Capture the cell that displays the provided text and extract its (x, y) central coordinate. 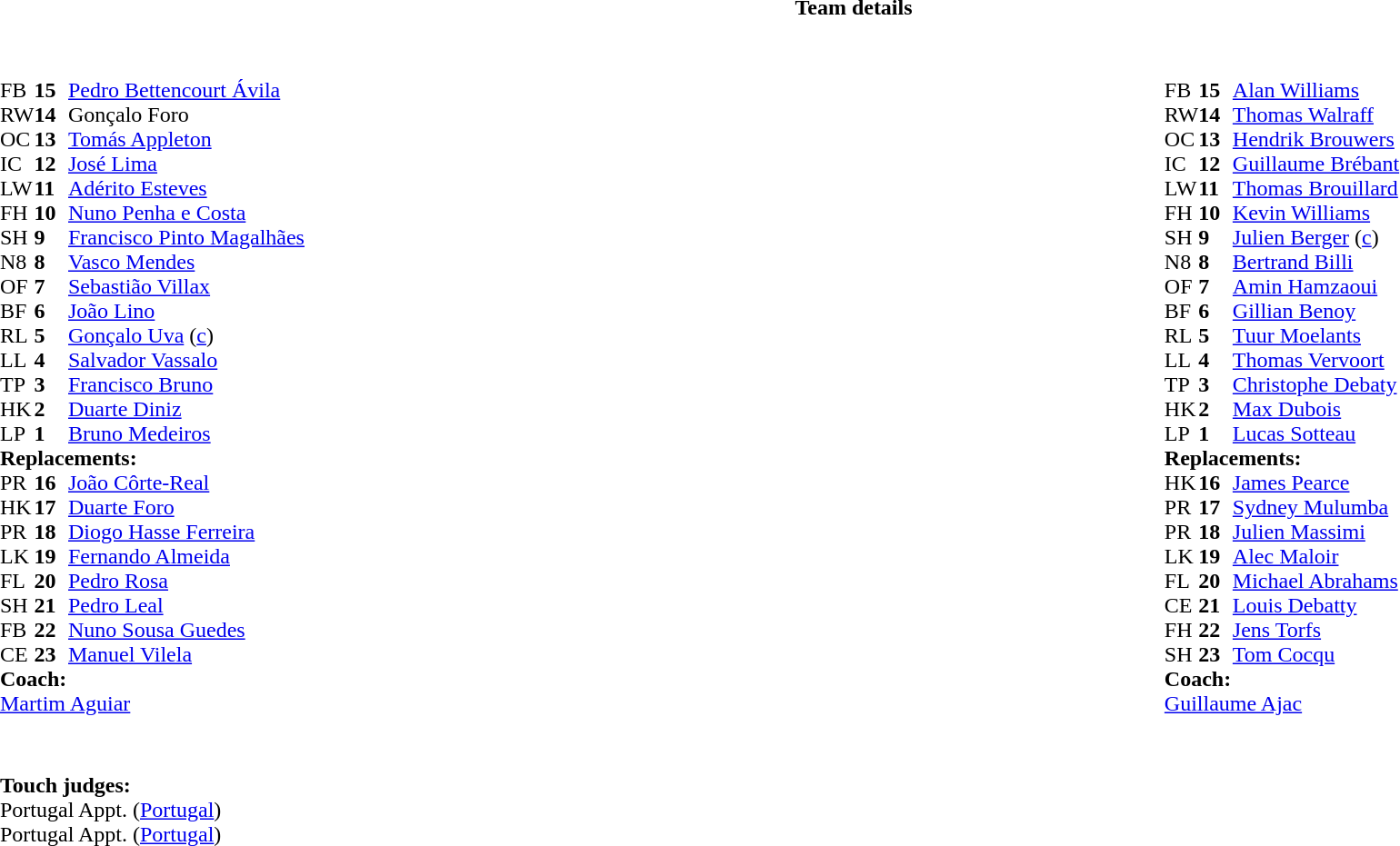
Pedro Bettencourt Ávila (186, 91)
Gillian Benoy (1316, 311)
João Lino (186, 311)
Tuur Moelants (1316, 336)
Pedro Rosa (186, 582)
Alec Maloir (1316, 556)
Duarte Diniz (186, 409)
Nuno Sousa Guedes (186, 631)
Christophe Debaty (1316, 385)
Martim Aguiar (153, 703)
Diogo Hasse Ferreira (186, 532)
Lucas Sotteau (1316, 434)
Kevin Williams (1316, 213)
Thomas Brouillard (1316, 189)
Adérito Esteves (186, 189)
James Pearce (1316, 483)
Hendrik Brouwers (1316, 140)
João Côrte-Real (186, 483)
Fernando Almeida (186, 556)
Sebastião Villax (186, 287)
Sydney Mulumba (1316, 507)
Pedro Leal (186, 605)
Duarte Foro (186, 507)
Nuno Penha e Costa (186, 213)
Salvador Vassalo (186, 360)
Manuel Vilela (186, 654)
Francisco Bruno (186, 385)
Thomas Walraff (1316, 114)
Alan Williams (1316, 91)
José Lima (186, 164)
Bruno Medeiros (186, 434)
Max Dubois (1316, 409)
Francisco Pinto Magalhães (186, 238)
Jens Torfs (1316, 631)
Bertrand Billi (1316, 262)
Tom Cocqu (1316, 654)
Vasco Mendes (186, 262)
Guillaume Brébant (1316, 164)
Gonçalo Uva (c) (186, 336)
Gonçalo Foro (186, 114)
Guillaume Ajac (1282, 703)
Tomás Appleton (186, 140)
Julien Massimi (1316, 532)
Julien Berger (c) (1316, 238)
Louis Debatty (1316, 605)
Michael Abrahams (1316, 582)
Amin Hamzaoui (1316, 287)
Thomas Vervoort (1316, 360)
